Determine the [X, Y] coordinate at the center of the cell enclosing the given text.  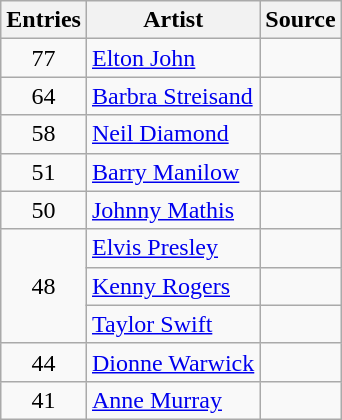
Entries [44, 20]
Neil Diamond [172, 134]
50 [44, 210]
51 [44, 172]
Johnny Mathis [172, 210]
Dionne Warwick [172, 362]
Elton John [172, 58]
44 [44, 362]
Kenny Rogers [172, 286]
Elvis Presley [172, 248]
Barry Manilow [172, 172]
Taylor Swift [172, 324]
Artist [172, 20]
Barbra Streisand [172, 96]
48 [44, 286]
77 [44, 58]
41 [44, 400]
58 [44, 134]
Source [300, 20]
Anne Murray [172, 400]
64 [44, 96]
